Pinpoint the cell where the given text exists, returning its [x, y] midpoint coordinate. 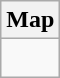
Map [30, 20]
